Pinpoint the cell where the given text exists, returning its (x, y) midpoint coordinate. 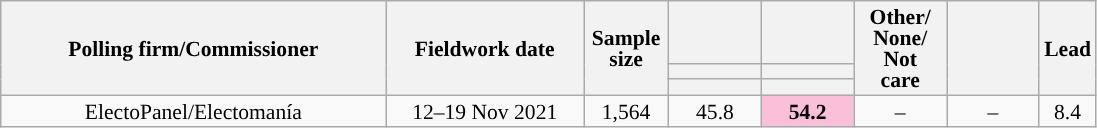
1,564 (626, 110)
54.2 (808, 110)
45.8 (716, 110)
ElectoPanel/Electomanía (194, 110)
Fieldwork date (485, 48)
12–19 Nov 2021 (485, 110)
Other/None/Notcare (900, 48)
8.4 (1068, 110)
Lead (1068, 48)
Sample size (626, 48)
Polling firm/Commissioner (194, 48)
